Locate the cell with the specified text and output its (X, Y) center coordinate. 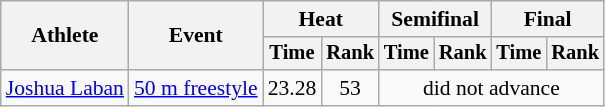
50 m freestyle (196, 88)
Heat (321, 19)
Event (196, 36)
Semifinal (435, 19)
23.28 (292, 88)
Athlete (65, 36)
did not advance (492, 88)
Joshua Laban (65, 88)
Final (547, 19)
53 (350, 88)
